Scan for the cell matching the given text and deliver its (X, Y) coordinate at center. 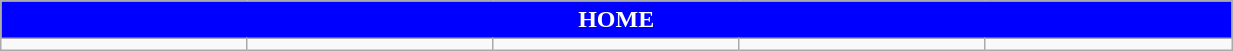
HOME (616, 20)
